Capture the cell that displays the provided text and extract its (X, Y) central coordinate. 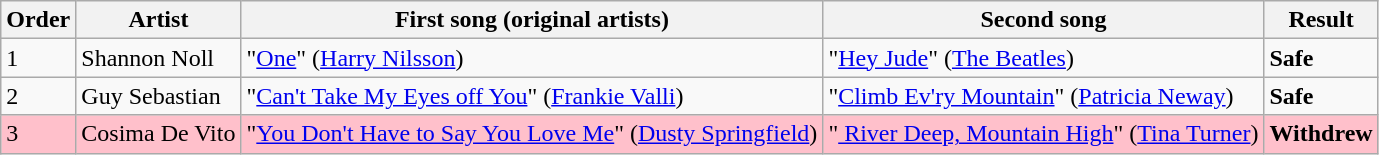
"Climb Ev'ry Mountain" (Patricia Neway) (1044, 96)
"You Don't Have to Say You Love Me" (Dusty Springfield) (532, 134)
Withdrew (1321, 134)
"One" (Harry Nilsson) (532, 58)
"Hey Jude" (The Beatles) (1044, 58)
"Can't Take My Eyes off You" (Frankie Valli) (532, 96)
Second song (1044, 20)
Artist (158, 20)
1 (38, 58)
Guy Sebastian (158, 96)
" River Deep, Mountain High" (Tina Turner) (1044, 134)
Order (38, 20)
Cosima De Vito (158, 134)
3 (38, 134)
Result (1321, 20)
First song (original artists) (532, 20)
Shannon Noll (158, 58)
2 (38, 96)
